Identify which cell holds the provided text, then report its [X, Y] central coordinate. 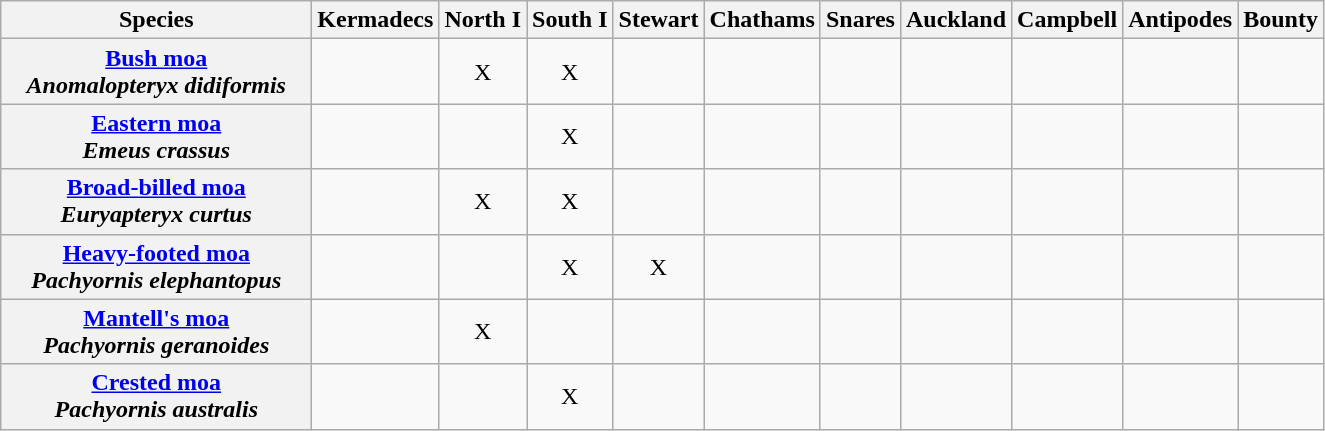
Stewart [658, 20]
Heavy-footed moaPachyornis elephantopus [156, 266]
North I [483, 20]
Broad-billed moaEuryapteryx curtus [156, 202]
Bounty [1281, 20]
Crested moaPachyornis australis [156, 396]
South I [570, 20]
Snares [860, 20]
Bush moaAnomalopteryx didiformis [156, 72]
Species [156, 20]
Kermadecs [376, 20]
Mantell's moaPachyornis geranoides [156, 332]
Antipodes [1180, 20]
Chathams [762, 20]
Auckland [956, 20]
Eastern moaEmeus crassus [156, 136]
Campbell [1068, 20]
